Locate the cell with the specified text and output its [X, Y] center coordinate. 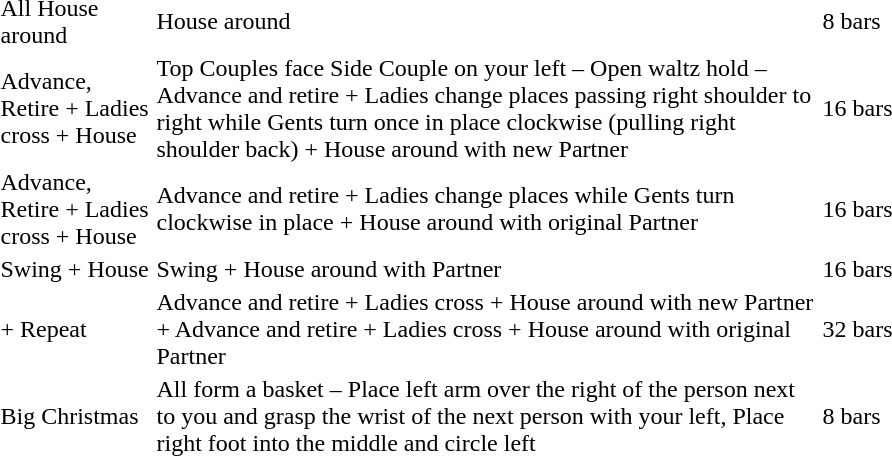
Swing + House around with Partner [486, 269]
Advance and retire + Ladies cross + House around with new Partner + Advance and retire + Ladies cross + House around with original Partner [486, 329]
Advance and retire + Ladies change places while Gents turn clockwise in place + House around with original Partner [486, 209]
